Return the [X, Y] coordinate for the center point of the cell that contains the specified text.  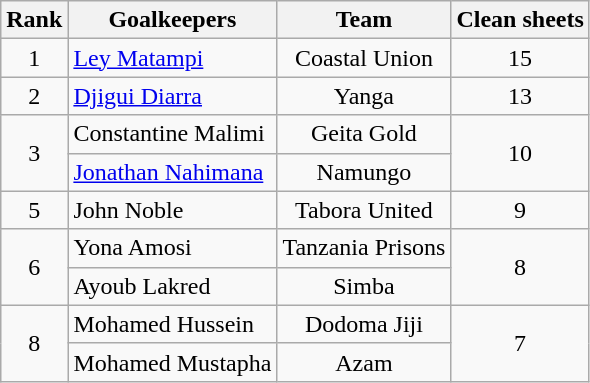
Namungo [364, 172]
Yanga [364, 96]
9 [520, 210]
Clean sheets [520, 20]
7 [520, 343]
1 [34, 58]
Geita Gold [364, 134]
Djigui Diarra [172, 96]
Rank [34, 20]
Ayoub Lakred [172, 286]
Azam [364, 362]
2 [34, 96]
Coastal Union [364, 58]
15 [520, 58]
13 [520, 96]
5 [34, 210]
Simba [364, 286]
Team [364, 20]
3 [34, 153]
Jonathan Nahimana [172, 172]
6 [34, 267]
Ley Matampi [172, 58]
Constantine Malimi [172, 134]
Tanzania Prisons [364, 248]
Mohamed Mustapha [172, 362]
Mohamed Hussein [172, 324]
Goalkeepers [172, 20]
Yona Amosi [172, 248]
Dodoma Jiji [364, 324]
John Noble [172, 210]
Tabora United [364, 210]
10 [520, 153]
